Pinpoint the cell where the given text exists, returning its (X, Y) midpoint coordinate. 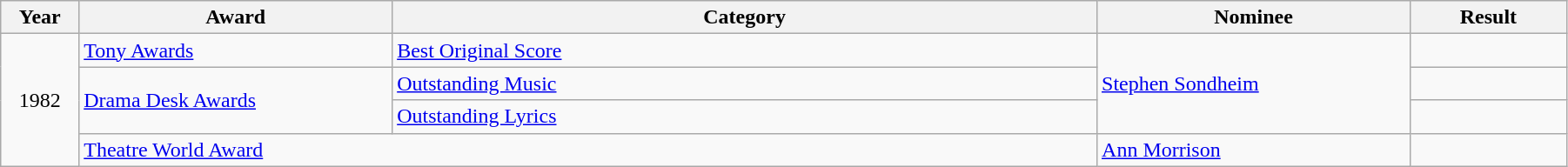
Award (236, 17)
1982 (40, 100)
Outstanding Lyrics (745, 117)
Stephen Sondheim (1254, 83)
Drama Desk Awards (236, 100)
Category (745, 17)
Theatre World Award (588, 150)
Nominee (1254, 17)
Tony Awards (236, 50)
Best Original Score (745, 50)
Ann Morrison (1254, 150)
Year (40, 17)
Outstanding Music (745, 83)
Result (1488, 17)
